Pinpoint the cell where the given text exists, returning its (X, Y) midpoint coordinate. 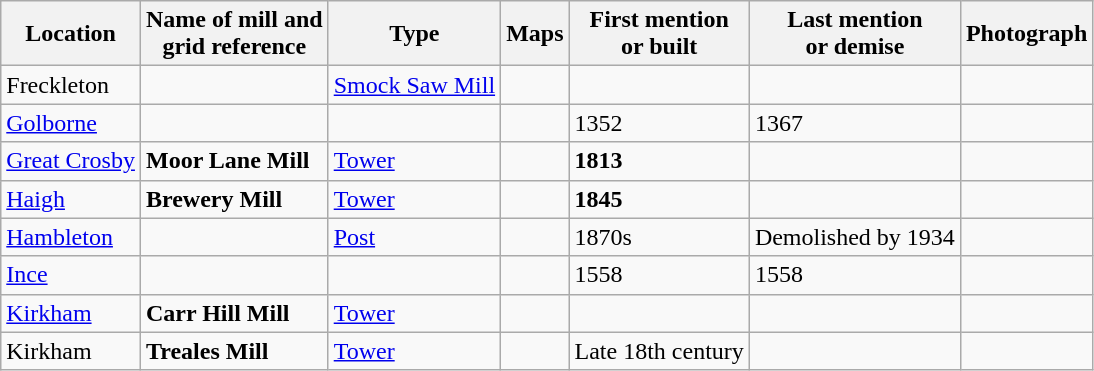
Hambleton (71, 237)
Name of mill andgrid reference (234, 34)
Ince (71, 275)
Type (414, 34)
Last mention or demise (854, 34)
Treales Mill (234, 351)
Maps (535, 34)
Golborne (71, 123)
Carr Hill Mill (234, 313)
1845 (659, 199)
1367 (854, 123)
Haigh (71, 199)
Photograph (1026, 34)
First mentionor built (659, 34)
Great Crosby (71, 161)
Location (71, 34)
Smock Saw Mill (414, 85)
Late 18th century (659, 351)
Moor Lane Mill (234, 161)
Demolished by 1934 (854, 237)
1813 (659, 161)
Post (414, 237)
1870s (659, 237)
Freckleton (71, 85)
1352 (659, 123)
Brewery Mill (234, 199)
